Output the (x, y) coordinate of the center of the cell containing the given text.  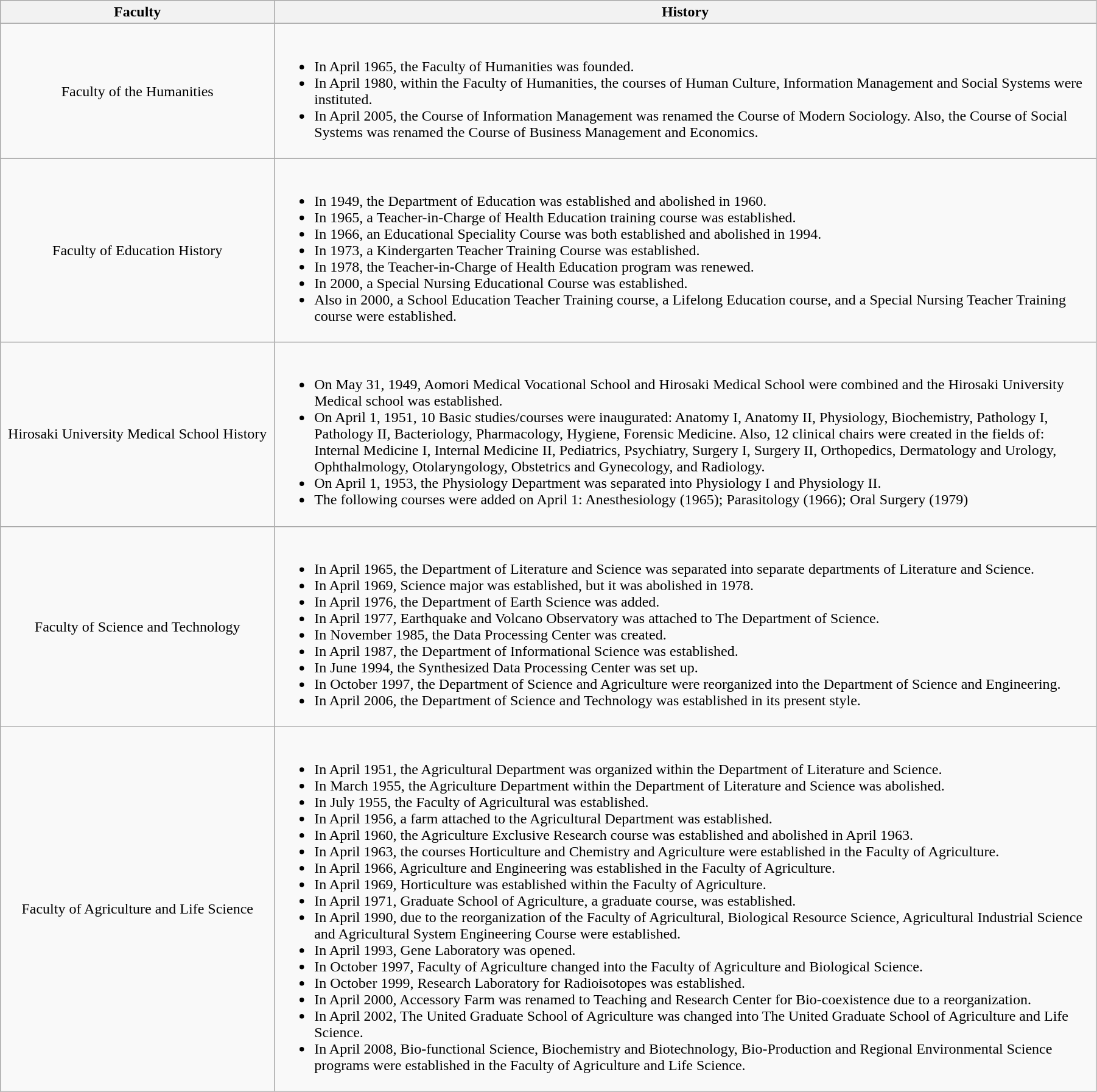
Hirosaki University Medical School History (138, 434)
History (685, 12)
Faculty of the Humanities (138, 91)
Faculty of Education History (138, 250)
Faculty (138, 12)
Faculty of Science and Technology (138, 626)
Faculty of Agriculture and Life Science (138, 909)
